Locate the cell with the specified text and output its [x, y] center coordinate. 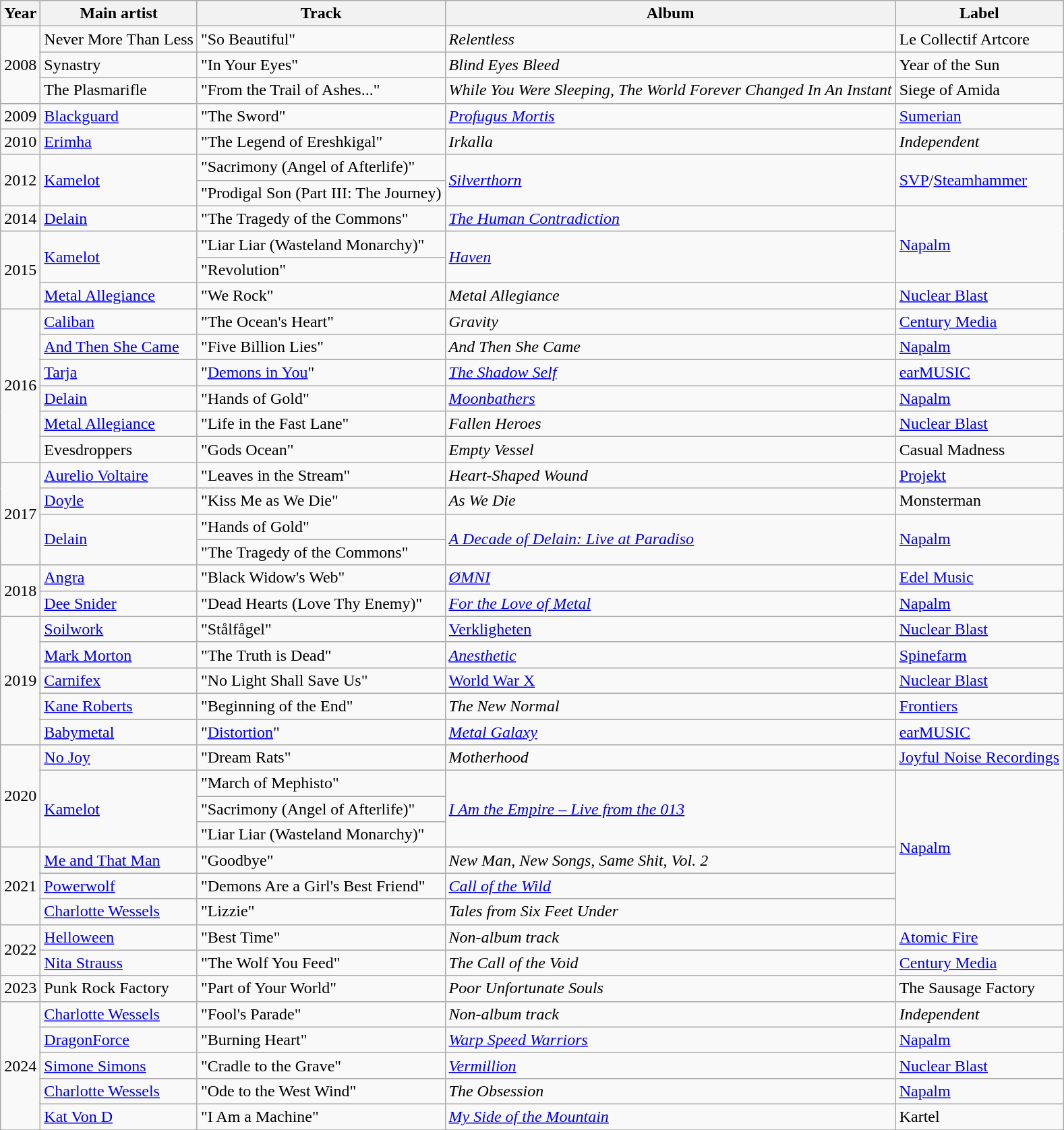
"Demons Are a Girl's Best Friend" [321, 886]
"Dead Hearts (Love Thy Enemy)" [321, 603]
Kartel [979, 1117]
Year [20, 13]
Track [321, 13]
Gravity [670, 322]
Joyful Noise Recordings [979, 758]
Kane Roberts [119, 706]
2019 [20, 680]
Year of the Sun [979, 65]
Relentless [670, 39]
The Sausage Factory [979, 988]
2014 [20, 218]
"Kiss Me as We Die" [321, 501]
My Side of the Mountain [670, 1117]
Dee Snider [119, 603]
"The Sword" [321, 116]
Projekt [979, 475]
2017 [20, 514]
Spinefarm [979, 655]
Sumerian [979, 116]
Helloween [119, 937]
Le Collectif Artcore [979, 39]
"Burning Heart" [321, 1040]
Fallen Heroes [670, 424]
2015 [20, 270]
2022 [20, 950]
Caliban [119, 322]
Doyle [119, 501]
Kat Von D [119, 1117]
The Human Contradiction [670, 218]
"March of Mephisto" [321, 783]
For the Love of Metal [670, 603]
2010 [20, 142]
"Cradle to the Grave" [321, 1065]
While You Were Sleeping, The World Forever Changed In An Instant [670, 90]
World War X [670, 680]
A Decade of Delain: Live at Paradiso [670, 539]
The Call of the Void [670, 963]
Warp Speed Warriors [670, 1040]
Moonbathers [670, 398]
Anesthetic [670, 655]
The Obsession [670, 1091]
"From the Trail of Ashes..." [321, 90]
Atomic Fire [979, 937]
Silverthorn [670, 180]
"The Ocean's Heart" [321, 322]
2012 [20, 180]
Call of the Wild [670, 886]
"Goodbye" [321, 860]
Poor Unfortunate Souls [670, 988]
"Best Time" [321, 937]
Heart-Shaped Wound [670, 475]
"Prodigal Son (Part III: The Journey) [321, 193]
"In Your Eyes" [321, 65]
"Black Widow's Web" [321, 578]
DragonForce [119, 1040]
Blind Eyes Bleed [670, 65]
"Part of Your World" [321, 988]
2009 [20, 116]
Aurelio Voltaire [119, 475]
2016 [20, 386]
As We Die [670, 501]
"The Truth is Dead" [321, 655]
"Leaves in the Stream" [321, 475]
ØMNI [670, 578]
Me and That Man [119, 860]
"Lizzie" [321, 912]
Synastry [119, 65]
"The Legend of Ereshkigal" [321, 142]
Metal Galaxy [670, 732]
2023 [20, 988]
2021 [20, 886]
I Am the Empire – Live from the 013 [670, 809]
Main artist [119, 13]
"Five Billion Lies" [321, 347]
Simone Simons [119, 1065]
Verkligheten [670, 629]
"I Am a Machine" [321, 1117]
"Distortion" [321, 732]
Tales from Six Feet Under [670, 912]
Never More Than Less [119, 39]
Haven [670, 257]
The New Normal [670, 706]
Tarja [119, 373]
"Life in the Fast Lane" [321, 424]
"Stålfågel" [321, 629]
Erimha [119, 142]
Babymetal [119, 732]
Evesdroppers [119, 450]
2024 [20, 1065]
Edel Music [979, 578]
New Man, New Songs, Same Shit, Vol. 2 [670, 860]
The Plasmarifle [119, 90]
Empty Vessel [670, 450]
"Ode to the West Wind" [321, 1091]
"We Rock" [321, 295]
Powerwolf [119, 886]
SVP/Steamhammer [979, 180]
The Shadow Self [670, 373]
Motherhood [670, 758]
Angra [119, 578]
"The Wolf You Feed" [321, 963]
2020 [20, 796]
"Fool's Parade" [321, 1014]
Mark Morton [119, 655]
Casual Madness [979, 450]
Monsterman [979, 501]
Carnifex [119, 680]
Irkalla [670, 142]
No Joy [119, 758]
Frontiers [979, 706]
"Demons in You" [321, 373]
Punk Rock Factory [119, 988]
Album [670, 13]
"Gods Ocean" [321, 450]
Label [979, 13]
"Dream Rats" [321, 758]
"Revolution" [321, 270]
Siege of Amida [979, 90]
Profugus Mortis [670, 116]
2008 [20, 65]
"So Beautiful" [321, 39]
Vermillion [670, 1065]
"Beginning of the End" [321, 706]
2018 [20, 591]
"No Light Shall Save Us" [321, 680]
Nita Strauss [119, 963]
Soilwork [119, 629]
Blackguard [119, 116]
